Pinpoint the cell where the given text exists, returning its [x, y] midpoint coordinate. 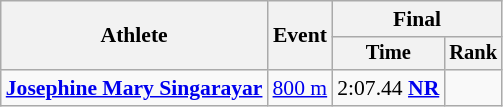
Event [300, 36]
Final [417, 19]
Athlete [134, 36]
800 m [300, 88]
Rank [473, 54]
Time [388, 54]
Josephine Mary Singarayar [134, 88]
2:07.44 NR [388, 88]
